Capture the cell that displays the provided text and extract its (x, y) central coordinate. 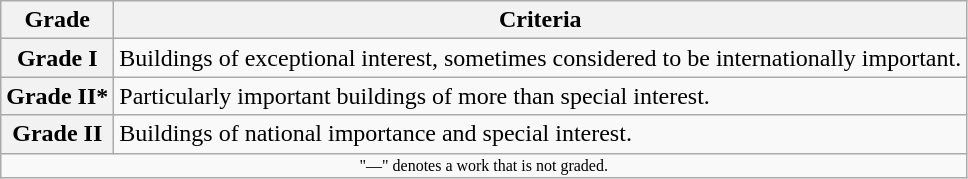
Grade II (58, 134)
Grade II* (58, 96)
Buildings of exceptional interest, sometimes considered to be internationally important. (540, 58)
Criteria (540, 20)
Grade (58, 20)
"—" denotes a work that is not graded. (484, 165)
Buildings of national importance and special interest. (540, 134)
Particularly important buildings of more than special interest. (540, 96)
Grade I (58, 58)
